Capture the cell that displays the provided text and extract its (x, y) central coordinate. 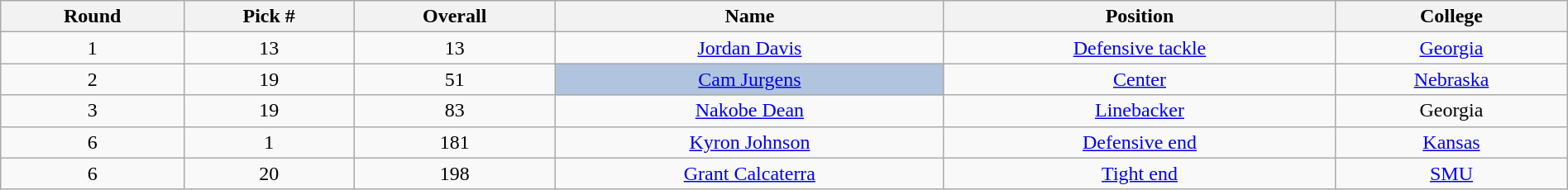
Cam Jurgens (750, 79)
2 (93, 79)
Kansas (1452, 142)
Defensive tackle (1140, 48)
Name (750, 17)
83 (455, 111)
Overall (455, 17)
Jordan Davis (750, 48)
3 (93, 111)
Grant Calcaterra (750, 173)
SMU (1452, 173)
Center (1140, 79)
198 (455, 173)
20 (270, 173)
College (1452, 17)
Nakobe Dean (750, 111)
Round (93, 17)
Pick # (270, 17)
Linebacker (1140, 111)
Position (1140, 17)
Defensive end (1140, 142)
Tight end (1140, 173)
181 (455, 142)
51 (455, 79)
Nebraska (1452, 79)
Kyron Johnson (750, 142)
